From the cell containing the given text, extract its center point as (X, Y) coordinate. 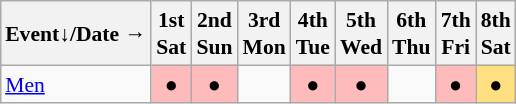
8thSat (496, 33)
2ndSun (214, 33)
1stSat (171, 33)
7thFri (456, 33)
Event↓/Date → (76, 33)
3rdMon (264, 33)
Men (76, 84)
4thTue (313, 33)
5thWed (361, 33)
6thThu (412, 33)
